Identify which cell holds the provided text, then report its [x, y] central coordinate. 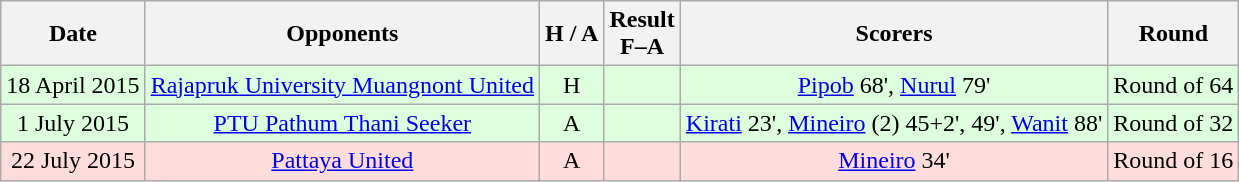
Opponents [342, 34]
Rajapruk University Muangnont United [342, 85]
18 April 2015 [73, 85]
H [571, 85]
Round of 32 [1174, 123]
Round of 16 [1174, 161]
22 July 2015 [73, 161]
Mineiro 34' [894, 161]
Round of 64 [1174, 85]
1 July 2015 [73, 123]
Scorers [894, 34]
PTU Pathum Thani Seeker [342, 123]
Round [1174, 34]
Pipob 68', Nurul 79' [894, 85]
Kirati 23', Mineiro (2) 45+2', 49', Wanit 88' [894, 123]
Pattaya United [342, 161]
ResultF–A [642, 34]
H / A [571, 34]
Date [73, 34]
